Return [x, y] of the center of cell containing provided text 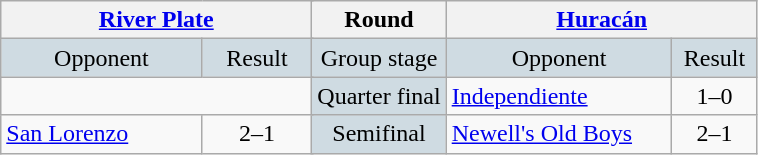
Quarter final [379, 96]
Newell's Old Boys [559, 134]
Independiente [559, 96]
Semifinal [379, 134]
Round [379, 20]
San Lorenzo [102, 134]
River Plate [156, 20]
Huracán [602, 20]
Group stage [379, 58]
1–0 [714, 96]
